Determine the (x, y) coordinate at the center of the cell enclosing the given text.  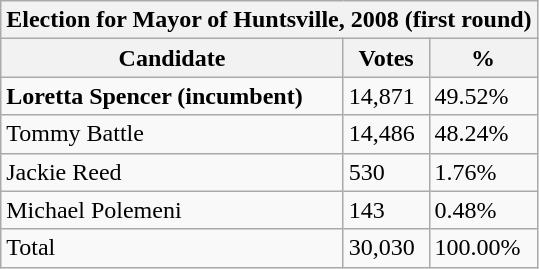
143 (386, 210)
Jackie Reed (172, 172)
Michael Polemeni (172, 210)
Loretta Spencer (incumbent) (172, 96)
48.24% (483, 134)
Votes (386, 58)
14,486 (386, 134)
530 (386, 172)
Total (172, 248)
49.52% (483, 96)
Election for Mayor of Huntsville, 2008 (first round) (269, 20)
1.76% (483, 172)
30,030 (386, 248)
14,871 (386, 96)
100.00% (483, 248)
% (483, 58)
0.48% (483, 210)
Tommy Battle (172, 134)
Candidate (172, 58)
